From the cell containing the given text, extract its center point as [X, Y] coordinate. 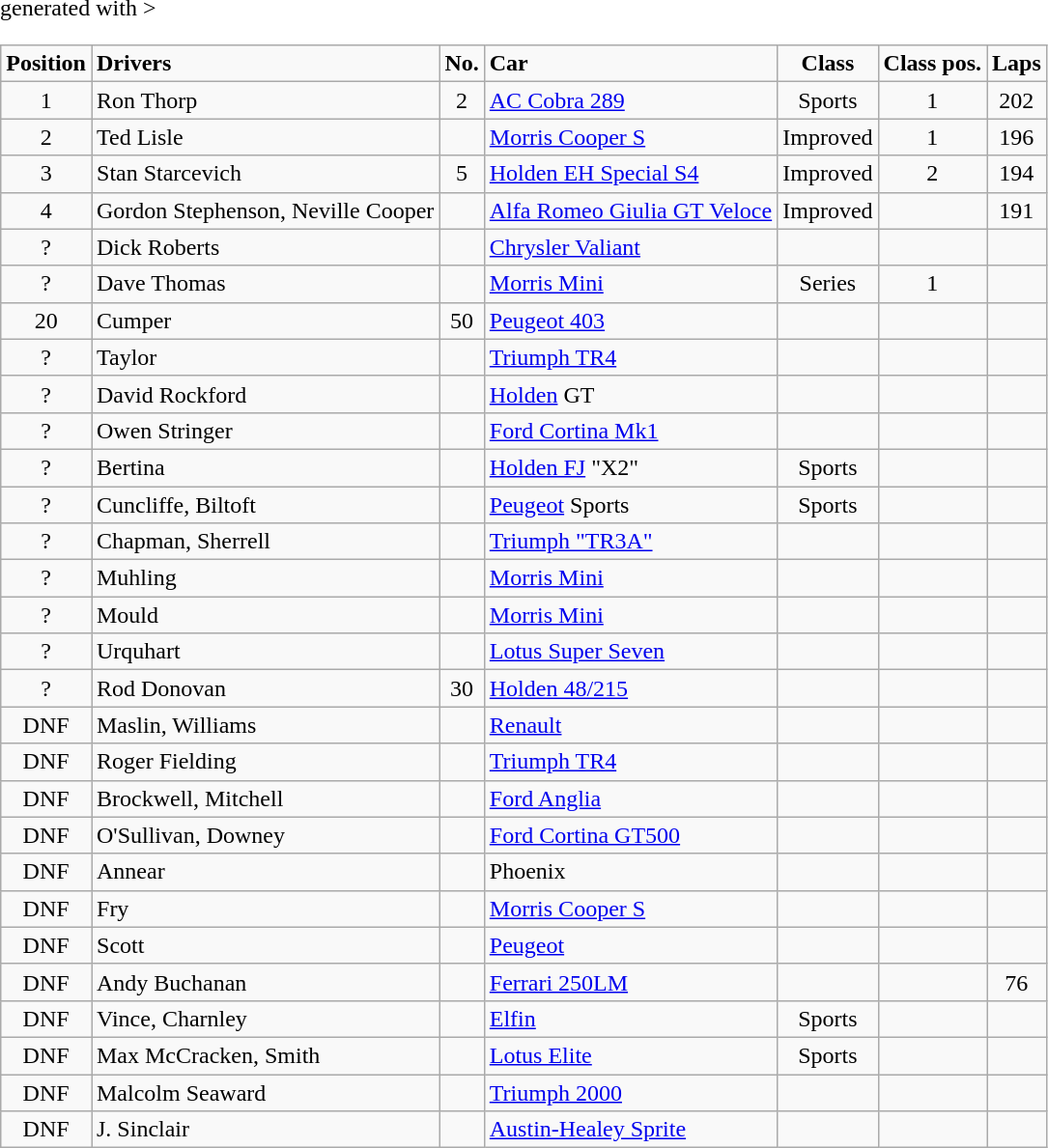
Ford Cortina GT500 [630, 835]
76 [1017, 982]
Holden FJ "X2" [630, 467]
Elfin [630, 1019]
Holden GT [630, 394]
Annear [265, 872]
Max McCracken, Smith [265, 1055]
Ted Lisle [265, 137]
J. Sinclair [265, 1130]
Class [828, 64]
Cumper [265, 321]
David Rockford [265, 394]
196 [1017, 137]
Ferrari 250LM [630, 982]
Austin-Healey Sprite [630, 1130]
Class pos. [932, 64]
5 [462, 174]
Roger Fielding [265, 762]
Car [630, 64]
Holden EH Special S4 [630, 174]
O'Sullivan, Downey [265, 835]
3 [46, 174]
Cuncliffe, Biltoft [265, 505]
Stan Starcevich [265, 174]
4 [46, 210]
Rod Donovan [265, 688]
Gordon Stephenson, Neville Cooper [265, 210]
194 [1017, 174]
Taylor [265, 357]
Chapman, Sherrell [265, 542]
Ford Anglia [630, 798]
Malcolm Seaward [265, 1092]
Laps [1017, 64]
Peugeot Sports [630, 505]
Dave Thomas [265, 284]
Triumph 2000 [630, 1092]
Muhling [265, 578]
No. [462, 64]
Brockwell, Mitchell [265, 798]
Ron Thorp [265, 100]
Peugeot [630, 945]
191 [1017, 210]
30 [462, 688]
Owen Stringer [265, 431]
Fry [265, 909]
50 [462, 321]
Peugeot 403 [630, 321]
Renault [630, 725]
202 [1017, 100]
Urquhart [265, 652]
Ford Cortina Mk1 [630, 431]
Position [46, 64]
Mould [265, 615]
Maslin, Williams [265, 725]
Dick Roberts [265, 247]
Bertina [265, 467]
Vince, Charnley [265, 1019]
AC Cobra 289 [630, 100]
20 [46, 321]
Series [828, 284]
Drivers [265, 64]
Chrysler Valiant [630, 247]
Alfa Romeo Giulia GT Veloce [630, 210]
Triumph "TR3A" [630, 542]
Lotus Elite [630, 1055]
Scott [265, 945]
Lotus Super Seven [630, 652]
Phoenix [630, 872]
Andy Buchanan [265, 982]
Holden 48/215 [630, 688]
